Provide the (x, y) coordinate of the cell's center where the given text is located.  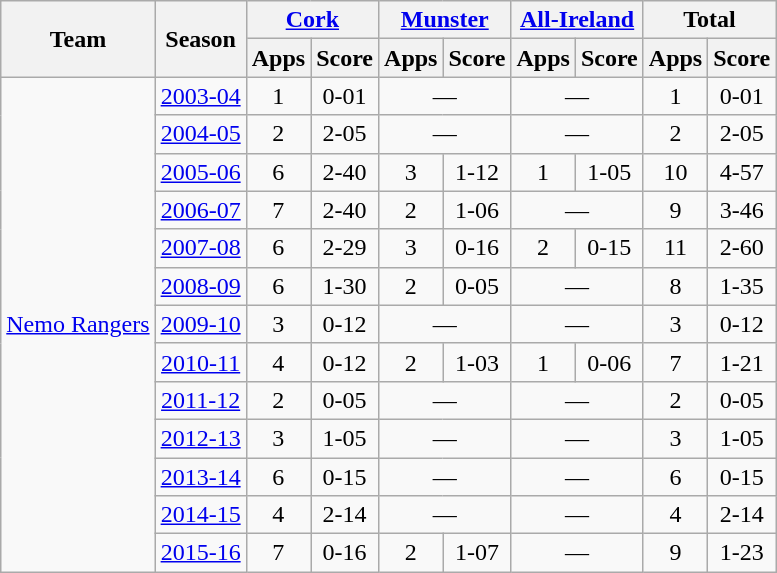
2010-11 (200, 362)
Munster (445, 20)
Cork (312, 20)
10 (675, 172)
2011-12 (200, 400)
2005-06 (200, 172)
2012-13 (200, 438)
1-06 (477, 210)
2015-16 (200, 553)
2004-05 (200, 134)
1-30 (345, 286)
Season (200, 39)
1-07 (477, 553)
2003-04 (200, 96)
0-06 (609, 362)
2-29 (345, 248)
2007-08 (200, 248)
2-60 (742, 248)
1-21 (742, 362)
3-46 (742, 210)
1-12 (477, 172)
2009-10 (200, 324)
Nemo Rangers (78, 324)
1-35 (742, 286)
All-Ireland (577, 20)
2014-15 (200, 515)
11 (675, 248)
2008-09 (200, 286)
1-03 (477, 362)
8 (675, 286)
Total (709, 20)
4-57 (742, 172)
1-23 (742, 553)
2006-07 (200, 210)
2013-14 (200, 477)
Team (78, 39)
